Capture the cell that displays the provided text and extract its (x, y) central coordinate. 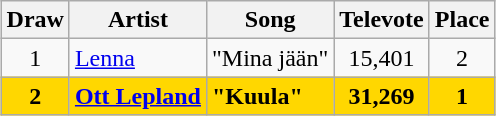
15,401 (382, 58)
"Kuula" (270, 96)
Ott Lepland (138, 96)
Place (462, 20)
Artist (138, 20)
Televote (382, 20)
Draw (35, 20)
Lenna (138, 58)
Song (270, 20)
31,269 (382, 96)
"Mina jään" (270, 58)
